For the text-containing cell, return its midpoint in [X, Y] coordinate format. 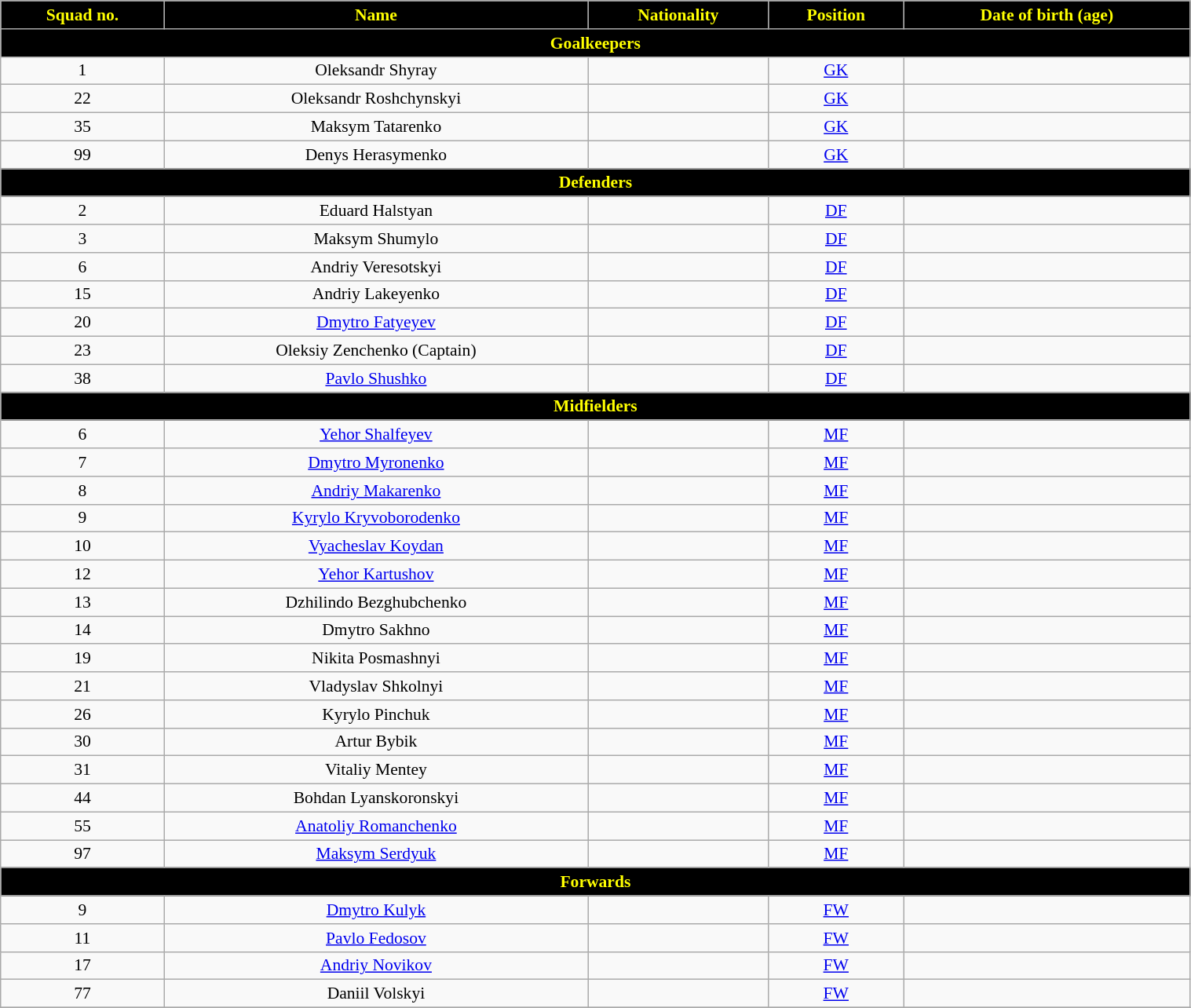
Dmytro Fatyeyev [376, 323]
Dmytro Kulyk [376, 910]
Forwards [595, 882]
Daniil Volskyi [376, 994]
Dmytro Myronenko [376, 462]
7 [82, 462]
Andriy Lakeyenko [376, 294]
99 [82, 155]
Bohdan Lyanskoronskyi [376, 798]
31 [82, 770]
Dzhilindo Bezghubchenko [376, 602]
Nationality [678, 15]
Kyrylo Pinchuk [376, 714]
Anatoliy Romanchenko [376, 826]
Maksym Tatarenko [376, 127]
55 [82, 826]
Andriy Makarenko [376, 491]
Denys Herasymenko [376, 155]
Vladyslav Shkolnyi [376, 686]
12 [82, 575]
Maksym Serdyuk [376, 854]
Maksym Shumylo [376, 239]
35 [82, 127]
77 [82, 994]
Vitaliy Mentey [376, 770]
21 [82, 686]
Oleksiy Zenchenko (Captain) [376, 351]
26 [82, 714]
Vyacheslav Koydan [376, 546]
Artur Bybik [376, 742]
11 [82, 938]
10 [82, 546]
17 [82, 966]
Dmytro Sakhno [376, 630]
Position [836, 15]
Pavlo Shushko [376, 378]
Andriy Novikov [376, 966]
8 [82, 491]
Eduard Halstyan [376, 211]
30 [82, 742]
Nikita Posmashnyi [376, 659]
2 [82, 211]
Oleksandr Shyray [376, 71]
38 [82, 378]
15 [82, 294]
Midfielders [595, 407]
Name [376, 15]
44 [82, 798]
14 [82, 630]
Goalkeepers [595, 43]
1 [82, 71]
19 [82, 659]
13 [82, 602]
20 [82, 323]
3 [82, 239]
Pavlo Fedosov [376, 938]
Yehor Shalfeyev [376, 435]
Defenders [595, 183]
Date of birth (age) [1047, 15]
Andriy Veresotskyi [376, 267]
Oleksandr Roshchynskyi [376, 99]
Squad no. [82, 15]
Yehor Kartushov [376, 575]
22 [82, 99]
97 [82, 854]
Kyrylo Kryvoborodenko [376, 518]
23 [82, 351]
